Find where the given text appears and provide that cell's center as (x, y) coordinate. 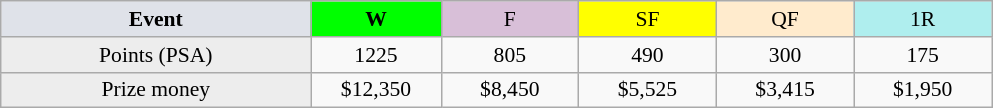
Event (156, 19)
$5,525 (648, 90)
1225 (376, 55)
490 (648, 55)
Prize money (156, 90)
1R (923, 19)
300 (785, 55)
W (376, 19)
175 (923, 55)
805 (510, 55)
QF (785, 19)
$8,450 (510, 90)
$3,415 (785, 90)
SF (648, 19)
$12,350 (376, 90)
$1,950 (923, 90)
Points (PSA) (156, 55)
F (510, 19)
